Output the (x, y) coordinate of the center of the cell containing the given text.  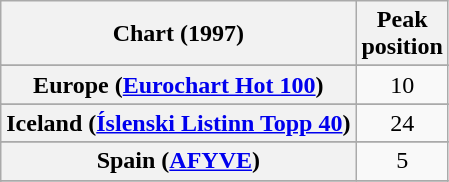
Europe (Eurochart Hot 100) (178, 85)
Peakposition (402, 34)
Chart (1997) (178, 34)
24 (402, 123)
10 (402, 85)
Iceland (Íslenski Listinn Topp 40) (178, 123)
Spain (AFYVE) (178, 161)
5 (402, 161)
